Pinpoint the cell where the given text exists, returning its (x, y) midpoint coordinate. 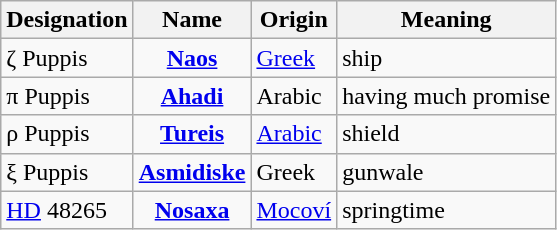
having much promise (446, 96)
Ahadi (192, 96)
ρ Puppis (67, 134)
Naos (192, 58)
shield (446, 134)
springtime (446, 210)
ξ Puppis (67, 172)
Mocoví (294, 210)
ship (446, 58)
Designation (67, 20)
Tureis (192, 134)
Name (192, 20)
gunwale (446, 172)
ζ Puppis (67, 58)
Meaning (446, 20)
Asmidiske (192, 172)
π Puppis (67, 96)
HD 48265 (67, 210)
Nosaxa (192, 210)
Origin (294, 20)
